Return (X, Y) of the center of cell containing provided text 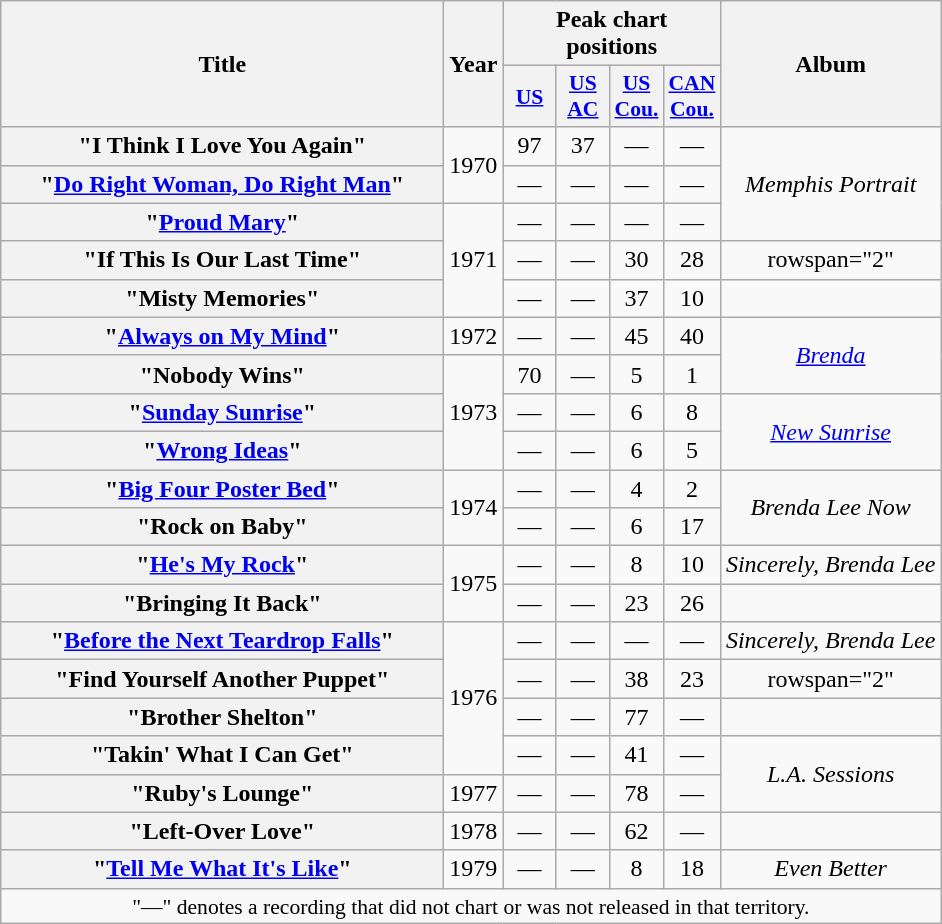
New Sunrise (830, 431)
97 (530, 146)
62 (637, 831)
L.A. Sessions (830, 774)
40 (692, 336)
17 (692, 527)
1970 (474, 165)
45 (637, 336)
Memphis Portrait (830, 184)
1978 (474, 831)
38 (637, 679)
"If This Is Our Last Time" (222, 260)
CANCou. (692, 96)
"Always on My Mind" (222, 336)
"Tell Me What It's Like" (222, 869)
"Ruby's Lounge" (222, 793)
"I Think I Love You Again" (222, 146)
4 (637, 489)
"Brother Shelton" (222, 717)
Album (830, 64)
1974 (474, 508)
70 (530, 374)
1973 (474, 412)
"Misty Memories" (222, 298)
41 (637, 755)
Year (474, 64)
1977 (474, 793)
1979 (474, 869)
18 (692, 869)
Title (222, 64)
"Proud Mary" (222, 222)
Peak chart positions (612, 34)
"Nobody Wins" (222, 374)
1971 (474, 260)
2 (692, 489)
30 (637, 260)
"He's My Rock" (222, 565)
1975 (474, 584)
1976 (474, 698)
"Do Right Woman, Do Right Man" (222, 184)
78 (637, 793)
USCou. (637, 96)
"Bringing It Back" (222, 603)
"Wrong Ideas" (222, 450)
Brenda Lee Now (830, 508)
"Sunday Sunrise" (222, 412)
Even Better (830, 869)
1972 (474, 336)
US AC (582, 96)
"Rock on Baby" (222, 527)
26 (692, 603)
Brenda (830, 355)
"Takin' What I Can Get" (222, 755)
"Before the Next Teardrop Falls" (222, 641)
28 (692, 260)
"Big Four Poster Bed" (222, 489)
77 (637, 717)
"—" denotes a recording that did not chart or was not released in that territory. (471, 906)
"Find Yourself Another Puppet" (222, 679)
1 (692, 374)
"Left-Over Love" (222, 831)
US (530, 96)
